Pinpoint the cell where the given text exists, returning its (X, Y) midpoint coordinate. 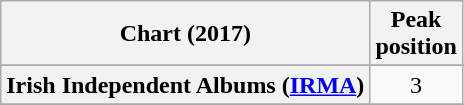
3 (416, 85)
Chart (2017) (186, 34)
Peakposition (416, 34)
Irish Independent Albums (IRMA) (186, 85)
